Pinpoint the cell where the given text exists, returning its [x, y] midpoint coordinate. 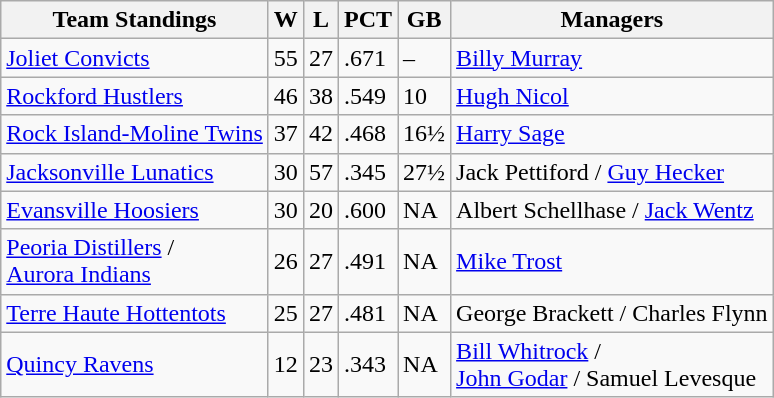
Hugh Nicol [612, 96]
.600 [368, 210]
.491 [368, 262]
Quincy Ravens [135, 364]
.671 [368, 58]
23 [320, 364]
.343 [368, 364]
Rockford Hustlers [135, 96]
12 [286, 364]
.481 [368, 313]
Harry Sage [612, 134]
10 [424, 96]
Peoria Distillers / Aurora Indians [135, 262]
38 [320, 96]
Bill Whitrock / John Godar / Samuel Levesque [612, 364]
55 [286, 58]
Managers [612, 20]
46 [286, 96]
Evansville Hoosiers [135, 210]
.549 [368, 96]
37 [286, 134]
Albert Schellhase / Jack Wentz [612, 210]
26 [286, 262]
PCT [368, 20]
George Brackett / Charles Flynn [612, 313]
Terre Haute Hottentots [135, 313]
GB [424, 20]
Jack Pettiford / Guy Hecker [612, 172]
57 [320, 172]
– [424, 58]
W [286, 20]
Mike Trost [612, 262]
16½ [424, 134]
25 [286, 313]
.345 [368, 172]
Team Standings [135, 20]
Billy Murray [612, 58]
L [320, 20]
Joliet Convicts [135, 58]
.468 [368, 134]
Rock Island-Moline Twins [135, 134]
42 [320, 134]
20 [320, 210]
Jacksonville Lunatics [135, 172]
27½ [424, 172]
